From the cell containing the given text, extract its center point as [X, Y] coordinate. 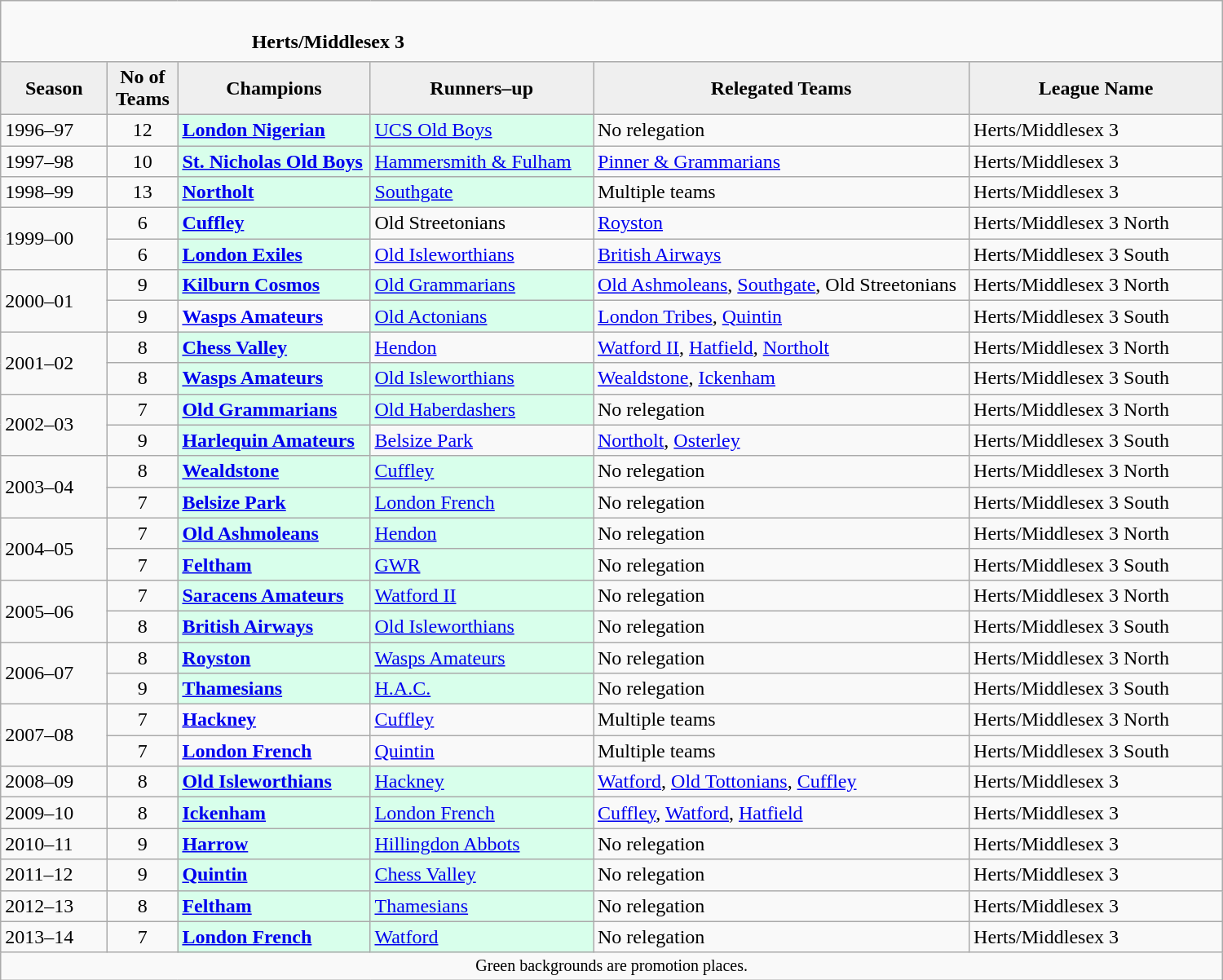
2006–07 [54, 673]
1996–97 [54, 130]
2002–03 [54, 425]
GWR [482, 564]
Saracens Amateurs [274, 595]
2009–10 [54, 813]
Old Ashmoleans, Southgate, Old Streetonians [781, 285]
2008–09 [54, 782]
Harlequin Amateurs [274, 440]
Watford II, Hatfield, Northolt [781, 347]
2007–08 [54, 735]
Watford II [482, 595]
2004–05 [54, 549]
Hillingdon Abbots [482, 844]
Champions [274, 88]
13 [143, 192]
Old Streetonians [482, 223]
2010–11 [54, 844]
London Exiles [274, 254]
Old Ashmoleans [274, 533]
Old Actonians [482, 316]
Northolt, Osterley [781, 440]
Harrow [274, 844]
Runners–up [482, 88]
Watford [482, 937]
Wealdstone [274, 471]
UCS Old Boys [482, 130]
1998–99 [54, 192]
2003–04 [54, 487]
Season [54, 88]
League Name [1096, 88]
2012–13 [54, 906]
Hammersmith & Fulham [482, 161]
No of Teams [143, 88]
12 [143, 130]
2013–14 [54, 937]
H.A.C. [482, 689]
London Nigerian [274, 130]
London Tribes, Quintin [781, 316]
2000–01 [54, 301]
Pinner & Grammarians [781, 161]
1999–00 [54, 239]
St. Nicholas Old Boys [274, 161]
Northolt [274, 192]
Relegated Teams [781, 88]
Southgate [482, 192]
Old Haberdashers [482, 409]
Wealdstone, Ickenham [781, 378]
1997–98 [54, 161]
2005–06 [54, 611]
Kilburn Cosmos [274, 285]
Cuffley, Watford, Hatfield [781, 813]
Green backgrounds are promotion places. [611, 965]
Ickenham [274, 813]
10 [143, 161]
2001–02 [54, 363]
2011–12 [54, 875]
Watford, Old Tottonians, Cuffley [781, 782]
